Capture the cell that displays the provided text and extract its (x, y) central coordinate. 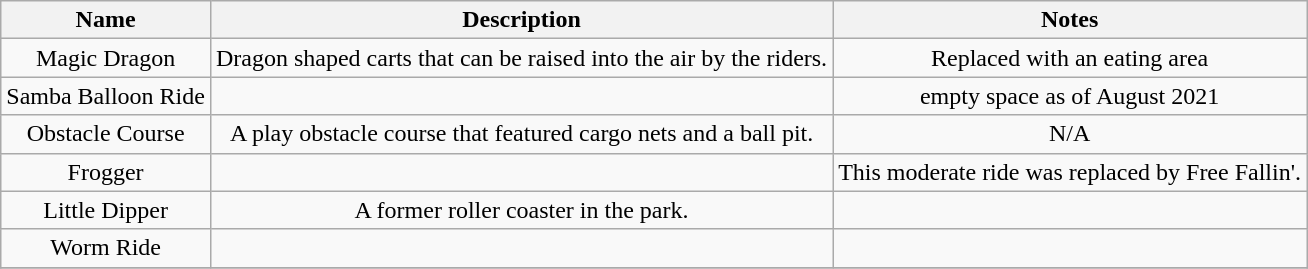
Samba Balloon Ride (106, 96)
This moderate ride was replaced by Free Fallin'. (1070, 172)
Worm Ride (106, 248)
N/A (1070, 134)
Notes (1070, 20)
A play obstacle course that featured cargo nets and a ball pit. (521, 134)
Description (521, 20)
A former roller coaster in the park. (521, 210)
Magic Dragon (106, 58)
Name (106, 20)
Dragon shaped carts that can be raised into the air by the riders. (521, 58)
Little Dipper (106, 210)
Obstacle Course (106, 134)
Replaced with an eating area (1070, 58)
empty space as of August 2021 (1070, 96)
Frogger (106, 172)
